Locate the cell with the specified text and output its [x, y] center coordinate. 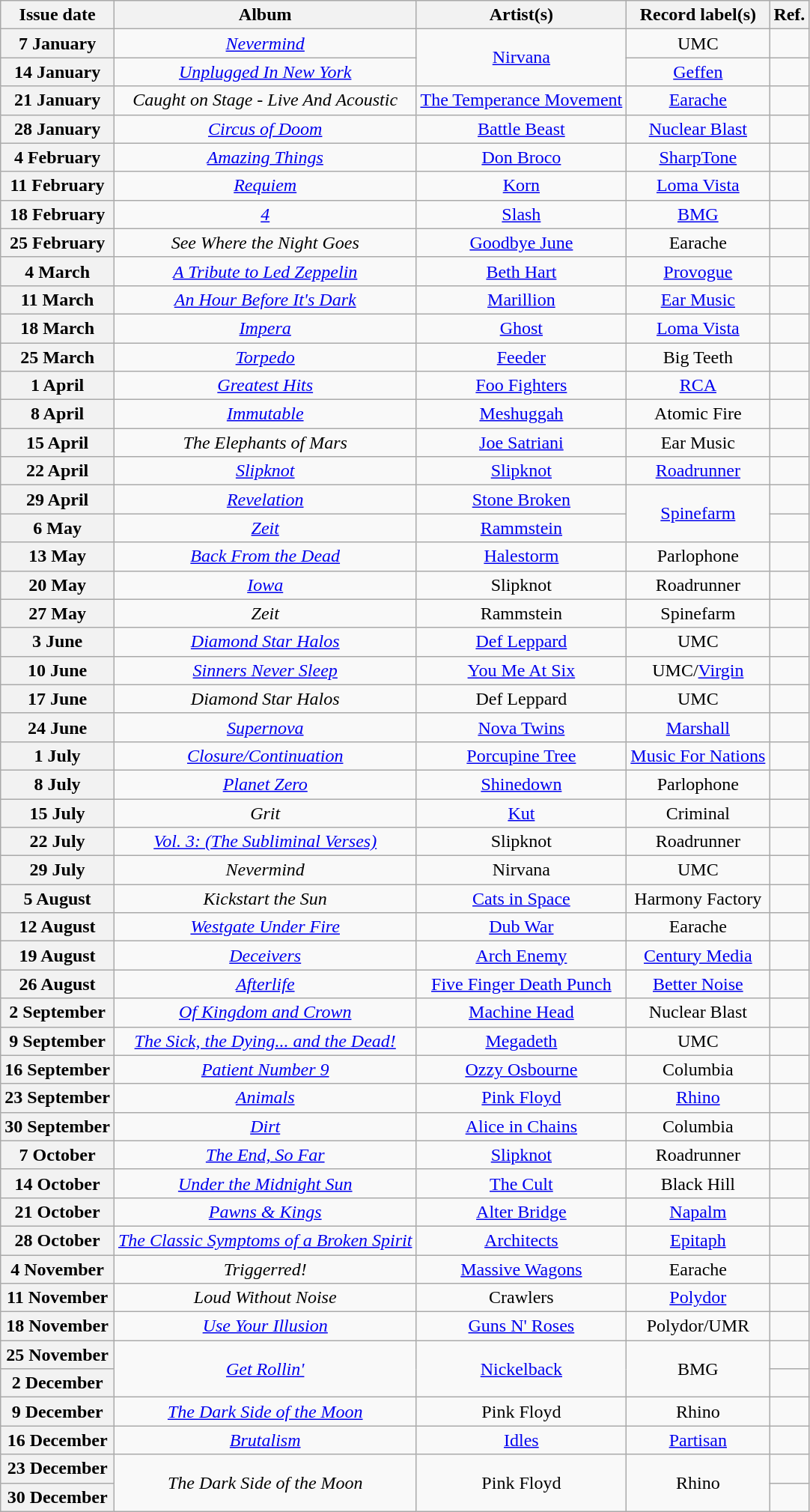
Vol. 3: (The Subliminal Verses) [265, 842]
Iowa [265, 585]
1 July [58, 756]
Greatest Hits [265, 386]
Circus of Doom [265, 129]
Ozzy Osbourne [521, 1069]
26 August [58, 984]
16 December [58, 1440]
5 August [58, 899]
17 June [58, 699]
Idles [521, 1440]
24 June [58, 727]
14 January [58, 72]
Impera [265, 328]
6 May [58, 528]
The Elephants of Mars [265, 443]
Get Rollin' [265, 1369]
23 September [58, 1098]
Partisan [698, 1440]
Back From the Dead [265, 556]
12 August [58, 927]
Megadeth [521, 1041]
Harmony Factory [698, 899]
Unplugged In New York [265, 72]
Dirt [265, 1126]
Patient Number 9 [265, 1069]
Shinedown [521, 784]
UMC/Virgin [698, 670]
You Me At Six [521, 670]
Black Hill [698, 1183]
15 April [58, 443]
Grit [265, 813]
Revelation [265, 500]
Marillion [521, 300]
Korn [521, 186]
9 December [58, 1412]
The Temperance Movement [521, 100]
Under the Midnight Sun [265, 1183]
Epitaph [698, 1240]
Guns N' Roses [521, 1326]
Caught on Stage - Live And Acoustic [265, 100]
Ghost [521, 328]
Battle Beast [521, 129]
Immutable [265, 414]
Arch Enemy [521, 956]
Loud Without Noise [265, 1298]
Cats in Space [521, 899]
Nickelback [521, 1369]
2 September [58, 1012]
Goodbye June [521, 243]
4 November [58, 1269]
4 March [58, 271]
The End, So Far [265, 1155]
Supernova [265, 727]
28 October [58, 1240]
Stone Broken [521, 500]
Of Kingdom and Crown [265, 1012]
Sinners Never Sleep [265, 670]
7 October [58, 1155]
25 November [58, 1355]
Polydor/UMR [698, 1326]
15 July [58, 813]
3 June [58, 642]
Kut [521, 813]
21 October [58, 1212]
Provogue [698, 271]
SharpTone [698, 157]
Brutalism [265, 1440]
21 January [58, 100]
Album [265, 15]
Amazing Things [265, 157]
Issue date [58, 15]
8 April [58, 414]
Crawlers [521, 1298]
28 January [58, 129]
Record label(s) [698, 15]
Architects [521, 1240]
Music For Nations [698, 756]
Don Broco [521, 157]
25 February [58, 243]
Deceivers [265, 956]
Artist(s) [521, 15]
RCA [698, 386]
16 September [58, 1069]
Torpedo [265, 357]
An Hour Before It's Dark [265, 300]
Geffen [698, 72]
Westgate Under Fire [265, 927]
Closure/Continuation [265, 756]
23 December [58, 1469]
Beth Hart [521, 271]
Use Your Illusion [265, 1326]
Century Media [698, 956]
Alice in Chains [521, 1126]
Kickstart the Sun [265, 899]
19 August [58, 956]
18 November [58, 1326]
See Where the Night Goes [265, 243]
14 October [58, 1183]
Dub War [521, 927]
4 [265, 214]
11 February [58, 186]
4 February [58, 157]
Ref. [789, 15]
Machine Head [521, 1012]
Polydor [698, 1298]
Big Teeth [698, 357]
11 March [58, 300]
Meshuggah [521, 414]
Triggerred! [265, 1269]
Joe Satriani [521, 443]
Requiem [265, 186]
The Cult [521, 1183]
30 December [58, 1497]
Foo Fighters [521, 386]
8 July [58, 784]
7 January [58, 43]
Nova Twins [521, 727]
Halestorm [521, 556]
Atomic Fire [698, 414]
Slash [521, 214]
18 February [58, 214]
13 May [58, 556]
18 March [58, 328]
9 September [58, 1041]
11 November [58, 1298]
Porcupine Tree [521, 756]
Criminal [698, 813]
2 December [58, 1383]
27 May [58, 613]
The Sick, the Dying... and the Dead! [265, 1041]
30 September [58, 1126]
29 April [58, 500]
Massive Wagons [521, 1269]
22 April [58, 471]
1 April [58, 386]
Alter Bridge [521, 1212]
Feeder [521, 357]
The Classic Symptoms of a Broken Spirit [265, 1240]
10 June [58, 670]
29 July [58, 870]
Napalm [698, 1212]
A Tribute to Led Zeppelin [265, 271]
Afterlife [265, 984]
25 March [58, 357]
Five Finger Death Punch [521, 984]
20 May [58, 585]
22 July [58, 842]
Pawns & Kings [265, 1212]
Animals [265, 1098]
Planet Zero [265, 784]
Marshall [698, 727]
Better Noise [698, 984]
